Identify which cell holds the provided text, then report its [x, y] central coordinate. 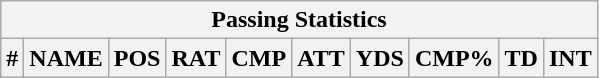
# [12, 58]
POS [137, 58]
YDS [380, 58]
CMP% [454, 58]
TD [521, 58]
CMP [259, 58]
ATT [322, 58]
Passing Statistics [299, 20]
NAME [66, 58]
RAT [196, 58]
INT [570, 58]
